Output the [x, y] coordinate of the center of the cell containing the given text.  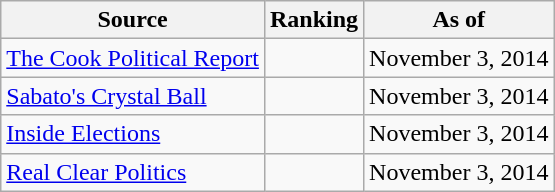
As of [459, 20]
Real Clear Politics [133, 172]
The Cook Political Report [133, 58]
Ranking [314, 20]
Source [133, 20]
Inside Elections [133, 134]
Sabato's Crystal Ball [133, 96]
